Scan for the cell matching the given text and deliver its (X, Y) coordinate at center. 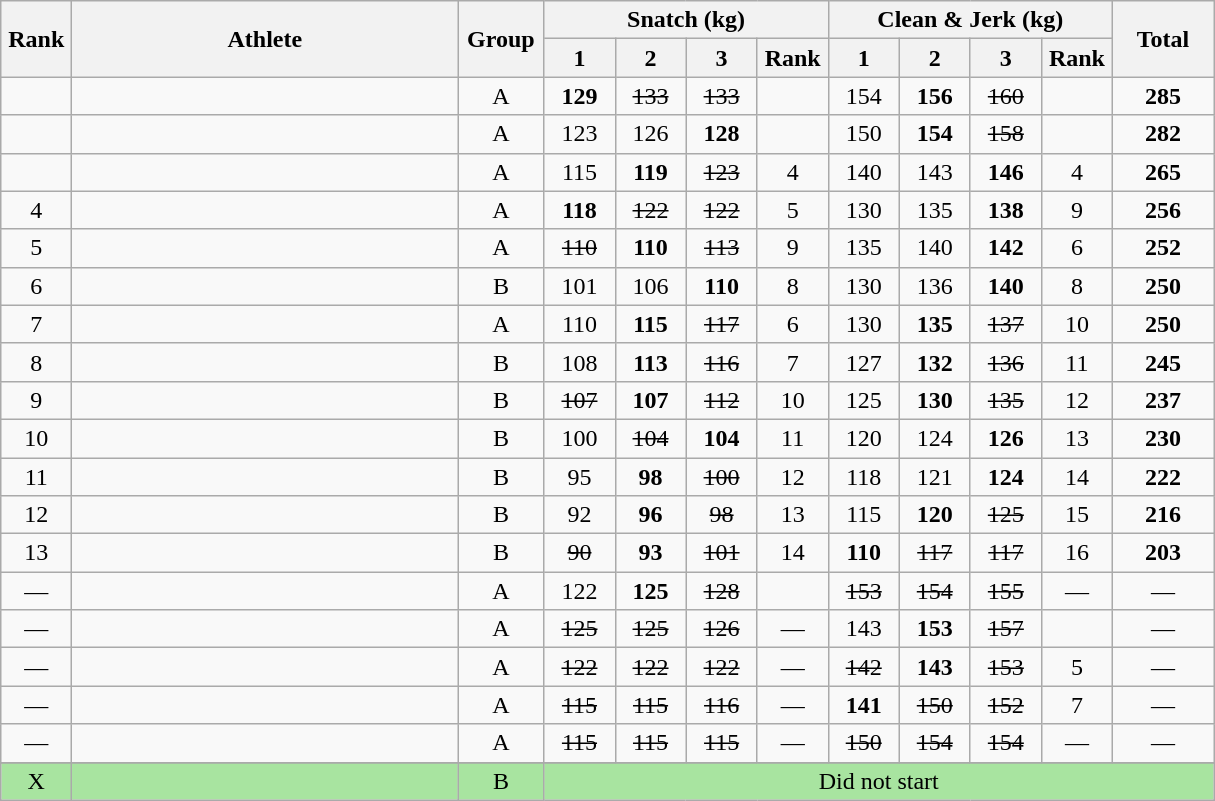
90 (580, 553)
Group (501, 39)
265 (1162, 172)
93 (650, 553)
Clean & Jerk (kg) (970, 20)
157 (1006, 629)
127 (864, 362)
256 (1162, 210)
132 (934, 362)
156 (934, 96)
Did not start (879, 781)
252 (1162, 248)
106 (650, 286)
285 (1162, 96)
216 (1162, 515)
158 (1006, 134)
X (36, 781)
96 (650, 515)
108 (580, 362)
138 (1006, 210)
Athlete (265, 39)
121 (934, 477)
245 (1162, 362)
112 (722, 400)
282 (1162, 134)
137 (1006, 324)
146 (1006, 172)
16 (1076, 553)
15 (1076, 515)
92 (580, 515)
119 (650, 172)
129 (580, 96)
155 (1006, 591)
Total (1162, 39)
Snatch (kg) (686, 20)
160 (1006, 96)
152 (1006, 705)
222 (1162, 477)
237 (1162, 400)
141 (864, 705)
95 (580, 477)
230 (1162, 438)
203 (1162, 553)
